Pinpoint the cell where the given text exists, returning its (x, y) midpoint coordinate. 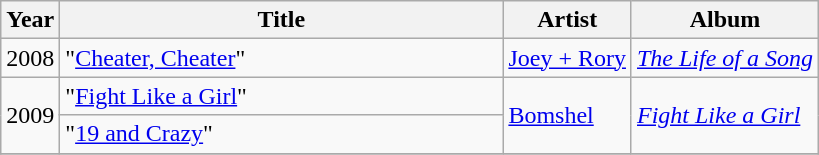
2008 (30, 58)
Fight Like a Girl (724, 115)
Joey + Rory (568, 58)
Album (724, 20)
Bomshel (568, 115)
The Life of a Song (724, 58)
"Fight Like a Girl" (282, 96)
Year (30, 20)
"Cheater, Cheater" (282, 58)
"19 and Crazy" (282, 134)
Title (282, 20)
Artist (568, 20)
2009 (30, 115)
